Determine the [x, y] coordinate at the center of the cell enclosing the given text.  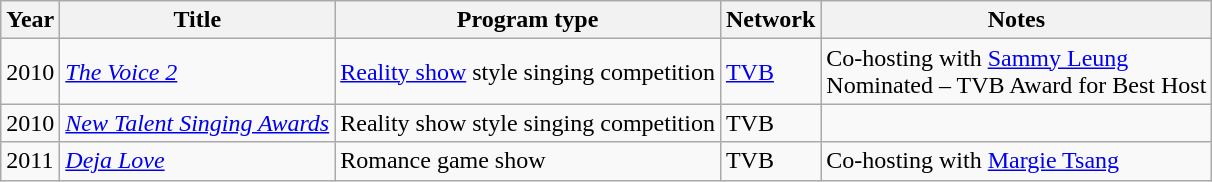
Title [198, 20]
Deja Love [198, 161]
Romance game show [528, 161]
Co-hosting with Margie Tsang [1016, 161]
2011 [30, 161]
New Talent Singing Awards [198, 123]
Network [770, 20]
Program type [528, 20]
Notes [1016, 20]
Co-hosting with Sammy LeungNominated – TVB Award for Best Host [1016, 72]
The Voice 2 [198, 72]
Year [30, 20]
